Pinpoint the cell where the given text exists, returning its [X, Y] midpoint coordinate. 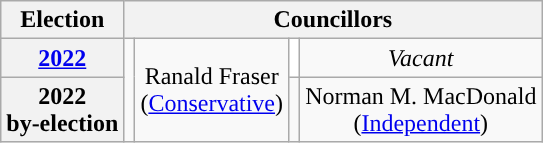
Councillors [333, 20]
Vacant [421, 58]
2022 [62, 58]
Norman M. MacDonald(Independent) [421, 110]
Ranald Fraser(Conservative) [212, 90]
2022by-election [62, 110]
Election [62, 20]
